Find where the given text appears and provide that cell's center as (x, y) coordinate. 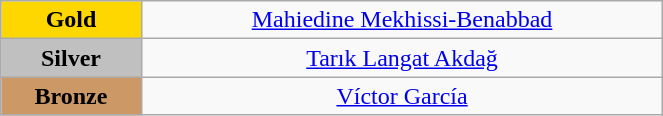
Mahiedine Mekhissi-Benabbad (402, 20)
Tarık Langat Akdağ (402, 58)
Gold (71, 20)
Víctor García (402, 96)
Bronze (71, 96)
Silver (71, 58)
